Determine the [X, Y] coordinate at the center of the cell enclosing the given text.  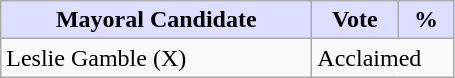
Acclaimed [383, 58]
Leslie Gamble (X) [156, 58]
Mayoral Candidate [156, 20]
Vote [355, 20]
% [426, 20]
